Locate the cell with the specified text and output its (X, Y) center coordinate. 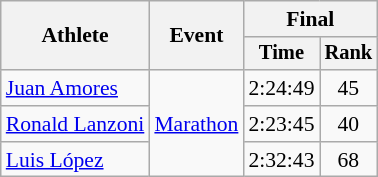
Athlete (76, 36)
Ronald Lanzoni (76, 124)
2:24:49 (281, 88)
Rank (349, 54)
45 (349, 88)
Marathon (196, 124)
Event (196, 36)
2:23:45 (281, 124)
40 (349, 124)
Final (310, 19)
Time (281, 54)
Juan Amores (76, 88)
